Return the (X, Y) coordinate for the center point of the cell that contains the specified text.  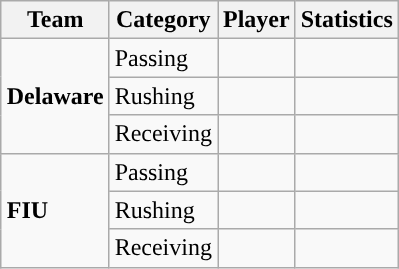
Team (55, 20)
Statistics (346, 20)
Player (257, 20)
Delaware (55, 96)
FIU (55, 210)
Category (163, 20)
